Determine the [x, y] coordinate at the center of the cell enclosing the given text.  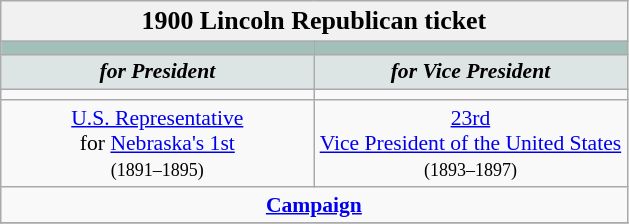
for President [158, 72]
Campaign [314, 205]
23rdVice President of the United States(1893–1897) [470, 144]
U.S. Representativefor Nebraska's 1st(1891–1895) [158, 144]
for Vice President [470, 72]
1900 Lincoln Republican ticket [314, 21]
